Return (x, y) of the center of cell containing provided text 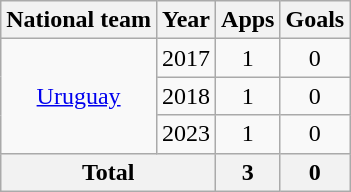
Year (186, 20)
National team (79, 20)
Uruguay (79, 96)
2017 (186, 58)
Apps (248, 20)
3 (248, 172)
Total (108, 172)
Goals (315, 20)
2023 (186, 134)
2018 (186, 96)
